From the cell containing the given text, extract its center point as (x, y) coordinate. 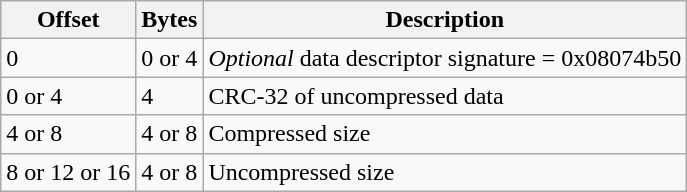
Uncompressed size (445, 172)
8 or 12 or 16 (68, 172)
Bytes (170, 20)
0 (68, 58)
Compressed size (445, 134)
4 (170, 96)
Offset (68, 20)
Optional data descriptor signature = 0x08074b50 (445, 58)
CRC-32 of uncompressed data (445, 96)
Description (445, 20)
